From the cell containing the given text, extract its center point as (X, Y) coordinate. 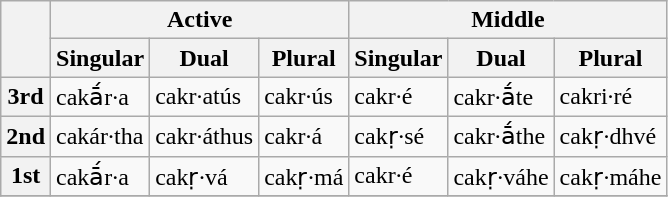
cakṛ·váhe (501, 176)
3rd (26, 97)
cakṛ·máhe (610, 176)
cakṛ·dhvé (610, 136)
cakṛ·vá (204, 176)
Active (200, 20)
1st (26, 176)
2nd (26, 136)
cakár·tha (100, 136)
cakr·áthus (204, 136)
cakr·atús (204, 97)
Middle (508, 20)
cakr·ús (304, 97)
cakṛ·má (304, 176)
cakr·á (304, 136)
cakr·ā́te (501, 97)
cakr·ā́the (501, 136)
cakri·ré (610, 97)
cakṛ·sé (398, 136)
